Provide the (x, y) coordinate of the cell's center where the given text is located.  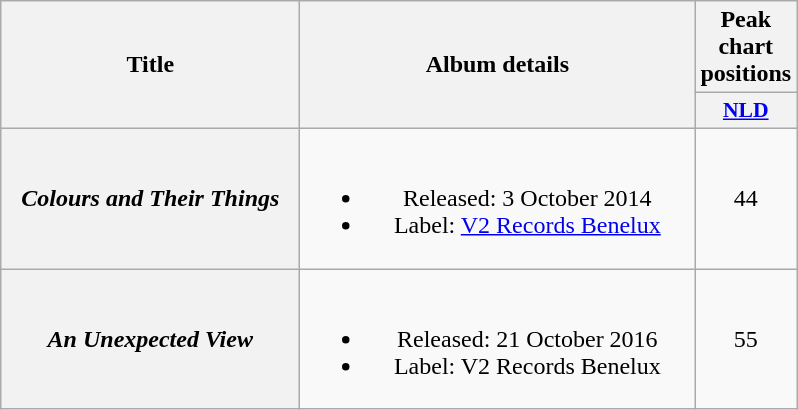
Title (150, 65)
Released: 3 October 2014Label: V2 Records Benelux (498, 198)
An Unexpected View (150, 338)
44 (746, 198)
Released: 21 October 2016Label: V2 Records Benelux (498, 338)
Colours and Their Things (150, 198)
55 (746, 338)
Album details (498, 65)
NLD (746, 111)
Peak chart positions (746, 47)
